Return the (x, y) coordinate for the center point of the cell that contains the specified text.  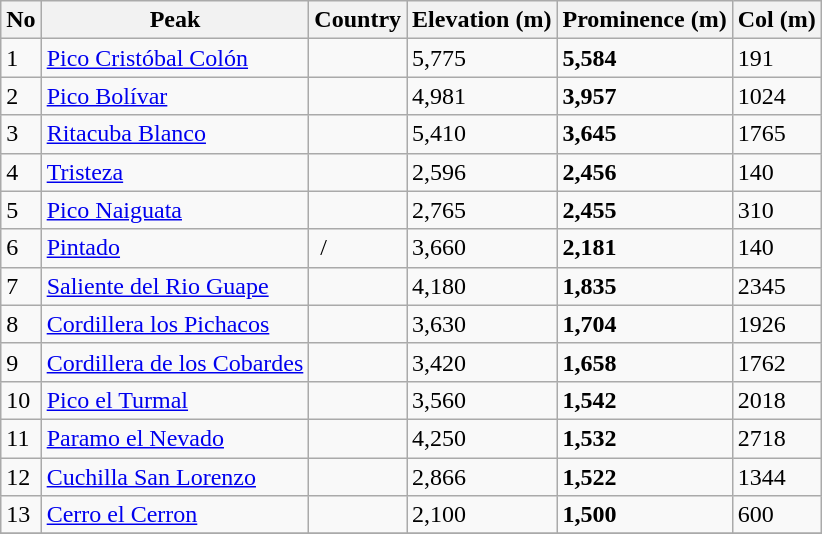
10 (21, 400)
1762 (776, 362)
2018 (776, 400)
1765 (776, 134)
1,532 (644, 438)
13 (21, 515)
3,630 (482, 324)
310 (776, 210)
Paramo el Nevado (175, 438)
6 (21, 248)
4,981 (482, 96)
11 (21, 438)
Elevation (m) (482, 20)
3,645 (644, 134)
Saliente del Rio Guape (175, 286)
4,180 (482, 286)
Cuchilla San Lorenzo (175, 477)
1,500 (644, 515)
Cordillera de los Cobardes (175, 362)
1344 (776, 477)
5,775 (482, 58)
2345 (776, 286)
1 (21, 58)
1024 (776, 96)
2,765 (482, 210)
Cerro el Cerron (175, 515)
2,455 (644, 210)
Country (358, 20)
9 (21, 362)
1,658 (644, 362)
1,522 (644, 477)
2718 (776, 438)
Ritacuba Blanco (175, 134)
2 (21, 96)
4 (21, 172)
8 (21, 324)
Pico el Turmal (175, 400)
1,835 (644, 286)
1,542 (644, 400)
/ (358, 248)
Pico Cristóbal Colón (175, 58)
4,250 (482, 438)
3 (21, 134)
5,584 (644, 58)
2,100 (482, 515)
12 (21, 477)
No (21, 20)
5 (21, 210)
1926 (776, 324)
7 (21, 286)
2,866 (482, 477)
2,596 (482, 172)
Prominence (m) (644, 20)
Pico Bolívar (175, 96)
3,560 (482, 400)
5,410 (482, 134)
2,181 (644, 248)
2,456 (644, 172)
Pico Naiguata (175, 210)
Peak (175, 20)
Pintado (175, 248)
Col (m) (776, 20)
1,704 (644, 324)
191 (776, 58)
Tristeza (175, 172)
3,420 (482, 362)
3,660 (482, 248)
600 (776, 515)
Cordillera los Pichacos (175, 324)
3,957 (644, 96)
